Pinpoint the cell where the given text exists, returning its [x, y] midpoint coordinate. 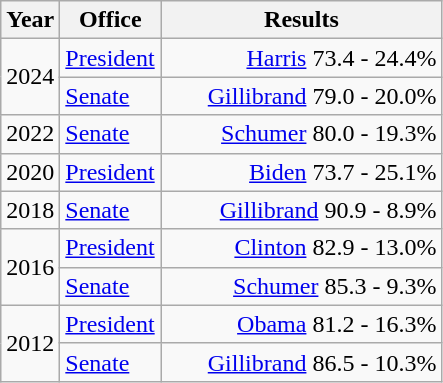
Harris 73.4 - 24.4% [302, 58]
Year [30, 20]
Gillibrand 90.9 - 8.9% [302, 210]
Gillibrand 79.0 - 20.0% [302, 96]
2020 [30, 172]
Office [110, 20]
Schumer 80.0 - 19.3% [302, 134]
2012 [30, 343]
Results [302, 20]
2022 [30, 134]
2016 [30, 267]
Clinton 82.9 - 13.0% [302, 248]
Gillibrand 86.5 - 10.3% [302, 362]
Schumer 85.3 - 9.3% [302, 286]
Obama 81.2 - 16.3% [302, 324]
2024 [30, 77]
Biden 73.7 - 25.1% [302, 172]
2018 [30, 210]
